Locate the cell with the specified text and output its [X, Y] center coordinate. 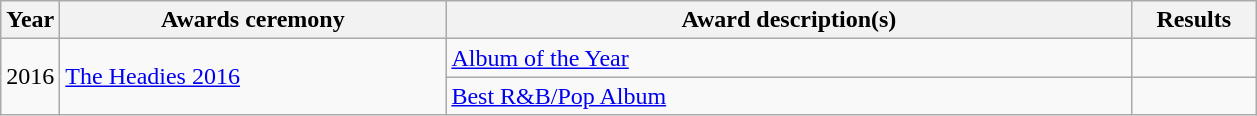
2016 [30, 77]
The Headies 2016 [253, 77]
Album of the Year [789, 58]
Best R&B/Pop Album [789, 96]
Award description(s) [789, 20]
Results [1194, 20]
Year [30, 20]
Awards ceremony [253, 20]
